Capture the cell that displays the provided text and extract its [x, y] central coordinate. 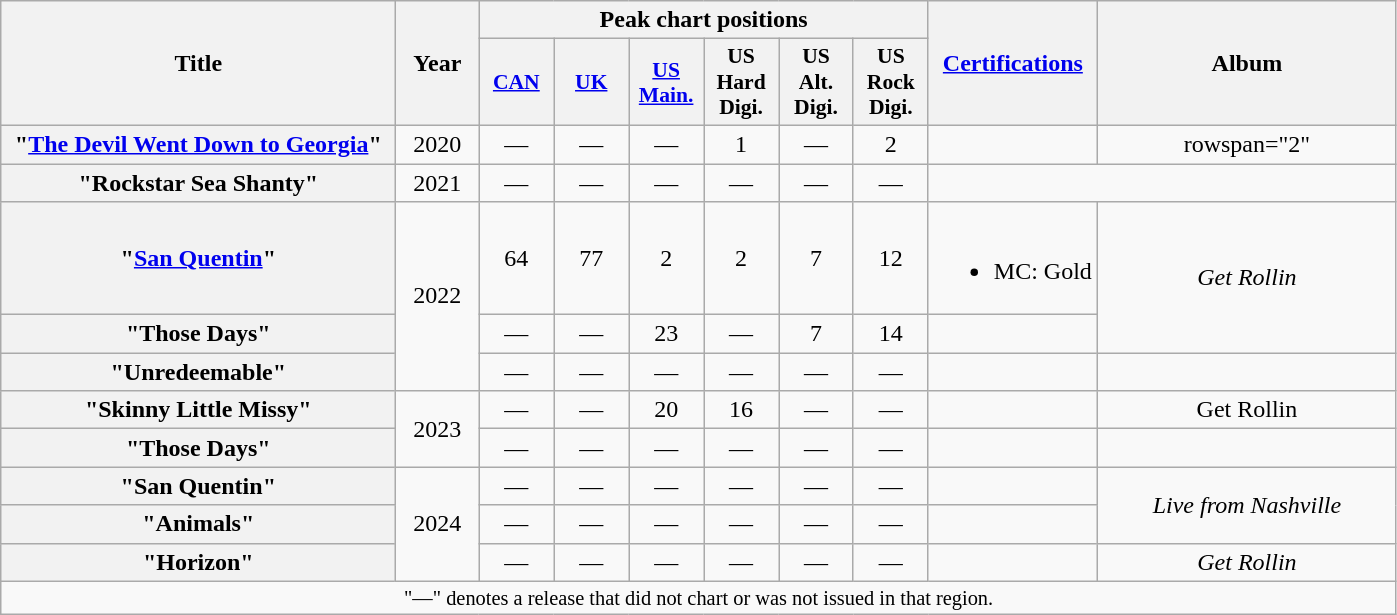
"Rockstar Sea Shanty" [198, 183]
rowspan="2" [1246, 144]
"Unredeemable" [198, 372]
USAlt.Digi. [816, 82]
Album [1246, 64]
2021 [438, 183]
20 [666, 410]
Year [438, 64]
2020 [438, 144]
Title [198, 64]
Live from Nashville [1246, 505]
2023 [438, 429]
Certifications [1012, 64]
USRockDigi. [890, 82]
23 [666, 334]
USMain. [666, 82]
12 [890, 258]
"The Devil Went Down to Georgia" [198, 144]
1 [742, 144]
"Skinny Little Missy" [198, 410]
USHardDigi. [742, 82]
16 [742, 410]
"Horizon" [198, 562]
77 [592, 258]
2024 [438, 524]
UK [592, 82]
64 [516, 258]
"Animals" [198, 524]
Peak chart positions [704, 20]
2022 [438, 296]
"—" denotes a release that did not chart or was not issued in that region. [699, 598]
14 [890, 334]
CAN [516, 82]
MC: Gold [1012, 258]
